Search for the cell housing the specified text and yield its [X, Y] center coordinate. 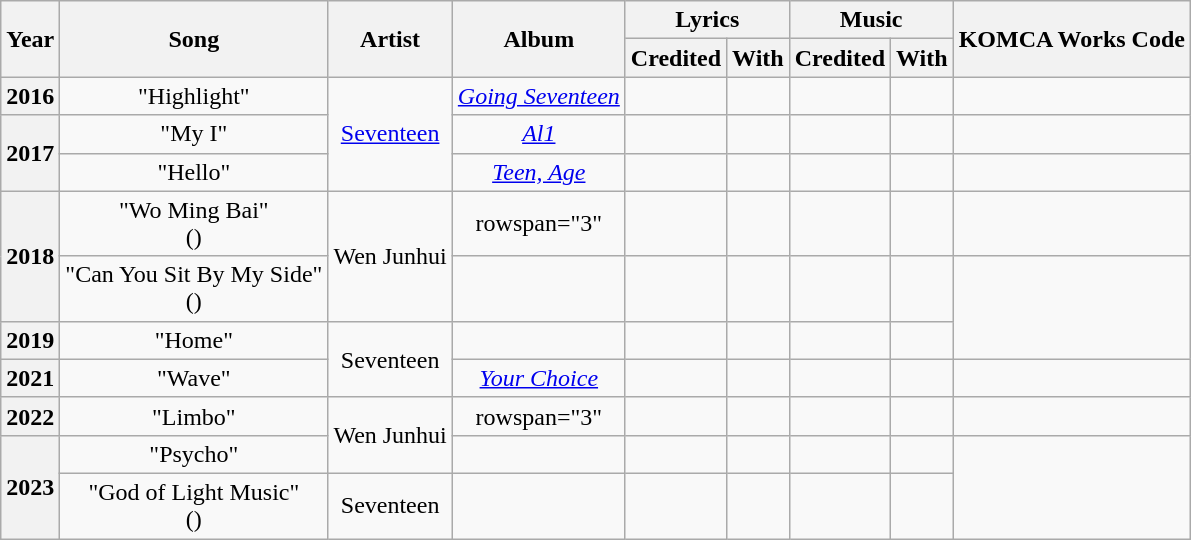
2021 [30, 378]
"Can You Sit By My Side"() [194, 288]
Song [194, 39]
2023 [30, 486]
"Hello" [194, 172]
Artist [390, 39]
2019 [30, 340]
"Highlight" [194, 96]
"My I" [194, 134]
Teen, Age [538, 172]
Going Seventeen [538, 96]
Al1 [538, 134]
"Wave" [194, 378]
2022 [30, 416]
2017 [30, 153]
Music [871, 20]
Your Choice [538, 378]
"Wo Ming Bai"() [194, 224]
"Limbo" [194, 416]
Album [538, 39]
Lyrics [707, 20]
"God of Light Music"() [194, 506]
"Psycho" [194, 454]
"Home" [194, 340]
2016 [30, 96]
2018 [30, 256]
Year [30, 39]
KOMCA Works Code [1072, 39]
